Search for the cell housing the specified text and yield its [X, Y] center coordinate. 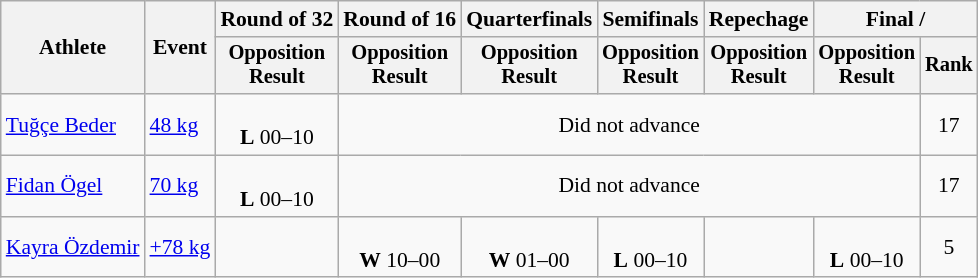
Tuğçe Beder [73, 124]
Repechage [759, 19]
Round of 16 [400, 19]
Round of 32 [276, 19]
Quarterfinals [529, 19]
Fidan Ögel [73, 186]
W 10–00 [400, 248]
Rank [949, 66]
Kayra Özdemir [73, 248]
Final / [895, 19]
5 [949, 248]
48 kg [180, 124]
Semifinals [650, 19]
W 01–00 [529, 248]
Athlete [73, 48]
70 kg [180, 186]
+78 kg [180, 248]
Event [180, 48]
